Search for the cell housing the specified text and yield its [X, Y] center coordinate. 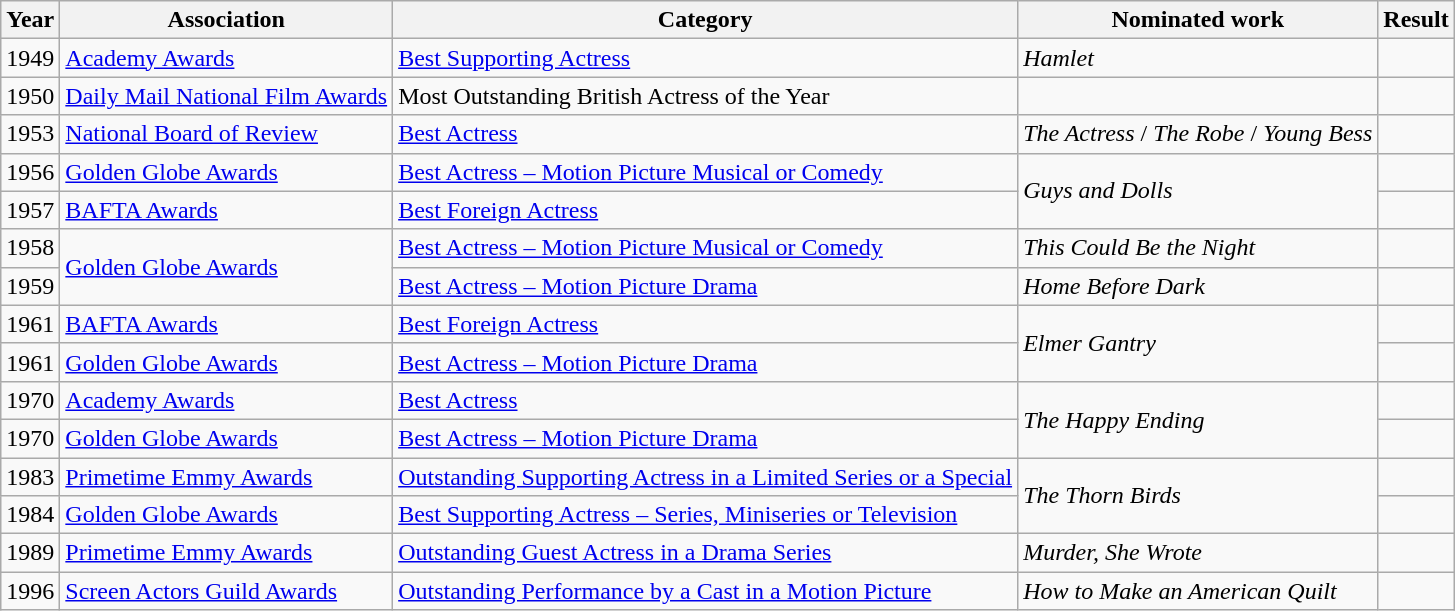
Nominated work [1198, 20]
1989 [30, 553]
1950 [30, 96]
Guys and Dolls [1198, 191]
Outstanding Supporting Actress in a Limited Series or a Special [706, 477]
Murder, She Wrote [1198, 553]
Screen Actors Guild Awards [226, 591]
The Actress / The Robe / Young Bess [1198, 134]
Association [226, 20]
1957 [30, 210]
Hamlet [1198, 58]
1996 [30, 591]
Outstanding Performance by a Cast in a Motion Picture [706, 591]
National Board of Review [226, 134]
Home Before Dark [1198, 286]
1956 [30, 172]
Most Outstanding British Actress of the Year [706, 96]
1958 [30, 248]
Best Supporting Actress [706, 58]
Result [1416, 20]
Year [30, 20]
The Happy Ending [1198, 419]
Best Supporting Actress – Series, Miniseries or Television [706, 515]
1983 [30, 477]
This Could Be the Night [1198, 248]
1959 [30, 286]
How to Make an American Quilt [1198, 591]
1949 [30, 58]
Elmer Gantry [1198, 343]
1984 [30, 515]
Daily Mail National Film Awards [226, 96]
Category [706, 20]
The Thorn Birds [1198, 496]
Outstanding Guest Actress in a Drama Series [706, 553]
1953 [30, 134]
